Pinpoint the cell where the given text exists, returning its (X, Y) midpoint coordinate. 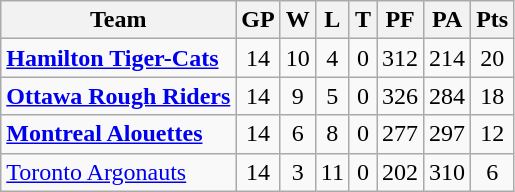
214 (448, 58)
18 (492, 96)
312 (400, 58)
9 (298, 96)
277 (400, 134)
Hamilton Tiger-Cats (118, 58)
12 (492, 134)
Toronto Argonauts (118, 172)
20 (492, 58)
297 (448, 134)
L (332, 20)
10 (298, 58)
W (298, 20)
GP (258, 20)
11 (332, 172)
3 (298, 172)
202 (400, 172)
PF (400, 20)
Pts (492, 20)
5 (332, 96)
8 (332, 134)
284 (448, 96)
326 (400, 96)
T (362, 20)
310 (448, 172)
Montreal Alouettes (118, 134)
Ottawa Rough Riders (118, 96)
4 (332, 58)
PA (448, 20)
Team (118, 20)
